Identify which cell holds the provided text, then report its [X, Y] central coordinate. 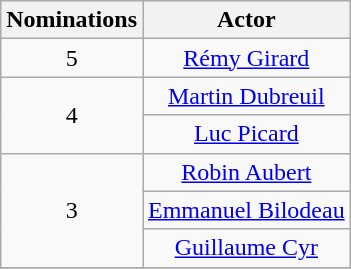
4 [72, 115]
Emmanuel Bilodeau [246, 210]
Martin Dubreuil [246, 96]
Nominations [72, 20]
Actor [246, 20]
3 [72, 210]
Guillaume Cyr [246, 248]
Luc Picard [246, 134]
Robin Aubert [246, 172]
Rémy Girard [246, 58]
5 [72, 58]
